Capture the cell that displays the provided text and extract its (x, y) central coordinate. 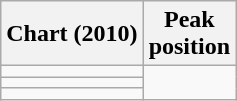
Peakposition (189, 34)
Chart (2010) (72, 34)
